Detect which cell encompasses the target text, then output its [x, y] center coordinate. 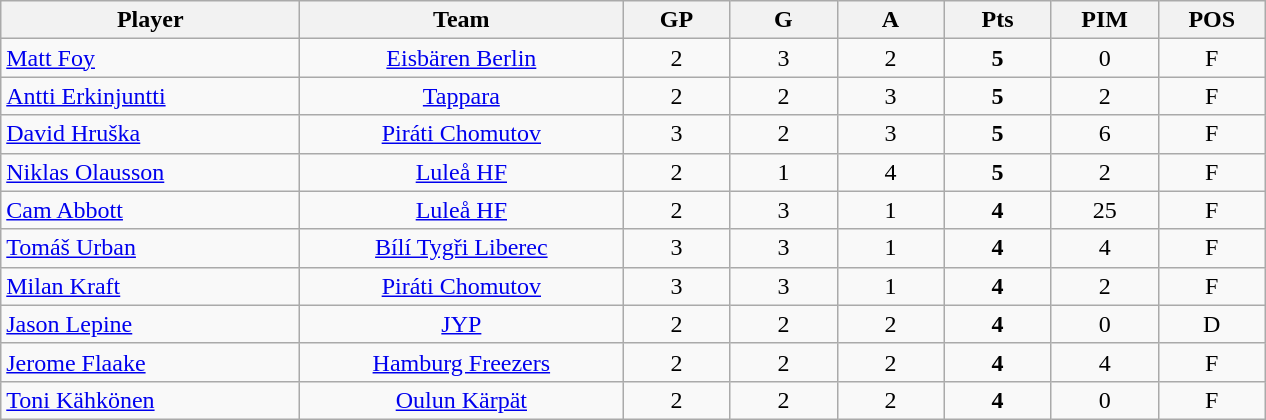
Niklas Olausson [150, 172]
Toni Kähkönen [150, 400]
Antti Erkinjuntti [150, 96]
JYP [462, 324]
Oulun Kärpät [462, 400]
25 [1104, 210]
PIM [1104, 20]
A [890, 20]
Team [462, 20]
Tomáš Urban [150, 248]
6 [1104, 134]
Jerome Flaake [150, 362]
Pts [998, 20]
Player [150, 20]
G [784, 20]
Milan Kraft [150, 286]
Matt Foy [150, 58]
David Hruška [150, 134]
D [1212, 324]
Cam Abbott [150, 210]
GP [676, 20]
Eisbären Berlin [462, 58]
Jason Lepine [150, 324]
POS [1212, 20]
Tappara [462, 96]
Hamburg Freezers [462, 362]
Bílí Tygři Liberec [462, 248]
